Provide the (x, y) coordinate of the cell's center where the given text is located.  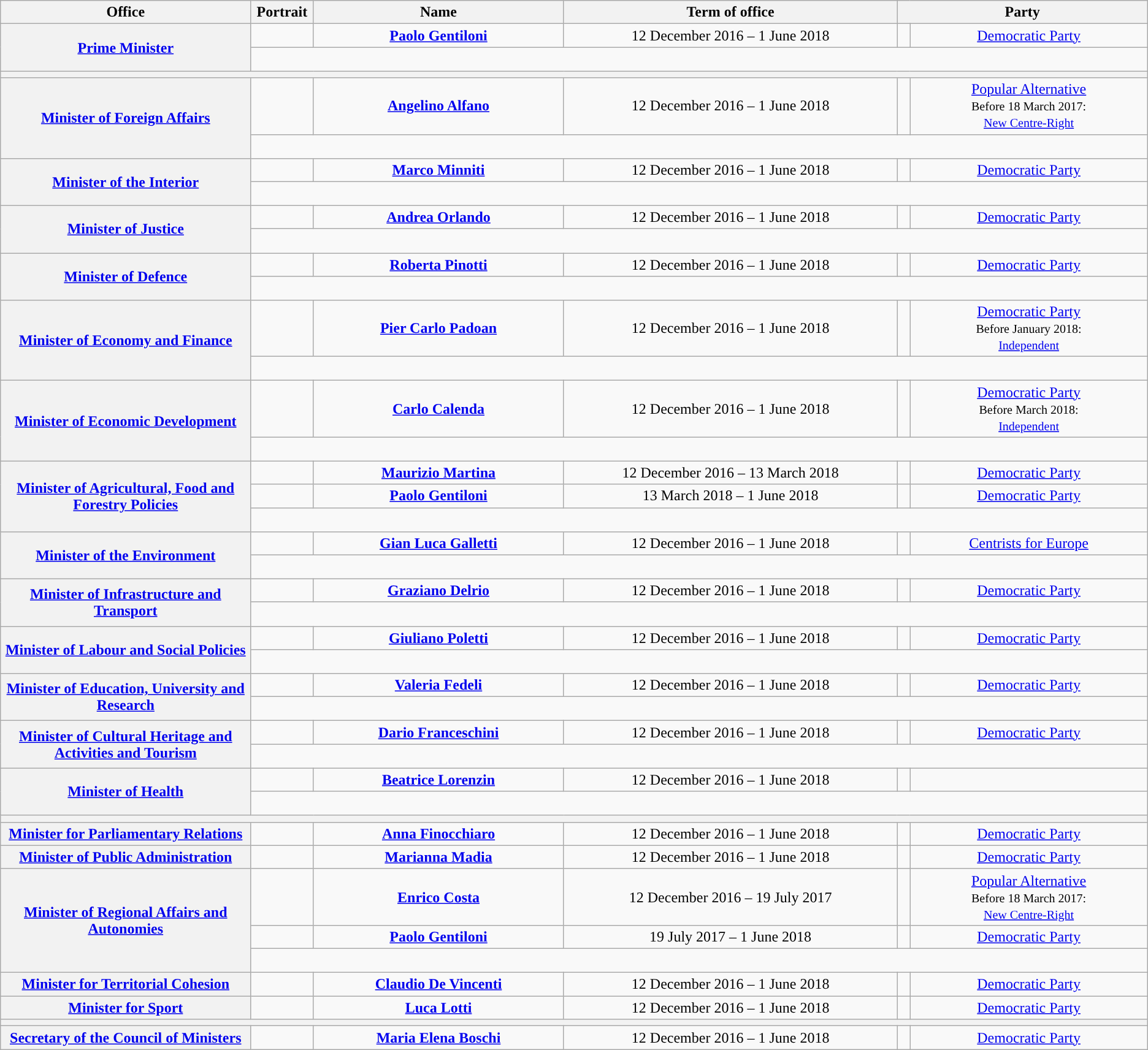
Minister for Parliamentary Relations (126, 834)
Centrists for Europe (1029, 543)
Minister for Territorial Cohesion (126, 984)
Enrico Costa (438, 897)
Minister of Public Administration (126, 857)
Secretary of the Council of Ministers (126, 1038)
Maurizio Martina (438, 473)
Office (126, 12)
Claudio De Vincenti (438, 984)
Minister of Agricultural, Food and Forestry Policies (126, 496)
Angelino Alfano (438, 106)
Party (1022, 12)
Beatrice Lorenzin (438, 780)
Minister of Cultural Heritage and Activities and Tourism (126, 744)
Democratic PartyBefore March 2018:Independent (1029, 409)
Minister of Regional Affairs and Autonomies (126, 921)
Minister of Foreign Affairs (126, 118)
Minister of the Interior (126, 181)
Minister of the Environment (126, 555)
Gian Luca Galletti (438, 543)
Maria Elena Boschi (438, 1038)
Minister for Sport (126, 1008)
Portrait (282, 12)
Democratic PartyBefore January 2018:Independent (1029, 329)
Term of office (730, 12)
Minister of Labour and Social Policies (126, 650)
Andrea Orlando (438, 217)
Minister of Infrastructure and Transport (126, 602)
Dario Franceschini (438, 732)
Minister of Health (126, 792)
Valeria Fedeli (438, 685)
Giuliano Poletti (438, 638)
12 December 2016 – 19 July 2017 (730, 897)
Minister of Economic Development (126, 420)
Carlo Calenda (438, 409)
Minister of Education, University and Research (126, 698)
Name (438, 12)
Pier Carlo Padoan (438, 329)
Prime Minister (126, 48)
Minister of Justice (126, 229)
Roberta Pinotti (438, 264)
Marianna Madia (438, 857)
19 July 2017 – 1 June 2018 (730, 937)
Anna Finocchiaro (438, 834)
Minister of Defence (126, 276)
12 December 2016 – 13 March 2018 (730, 473)
Luca Lotti (438, 1008)
Minister of Economy and Finance (126, 341)
Graziano Delrio (438, 590)
Marco Minniti (438, 170)
13 March 2018 – 1 June 2018 (730, 496)
